For the text-containing cell, return its midpoint in [X, Y] coordinate format. 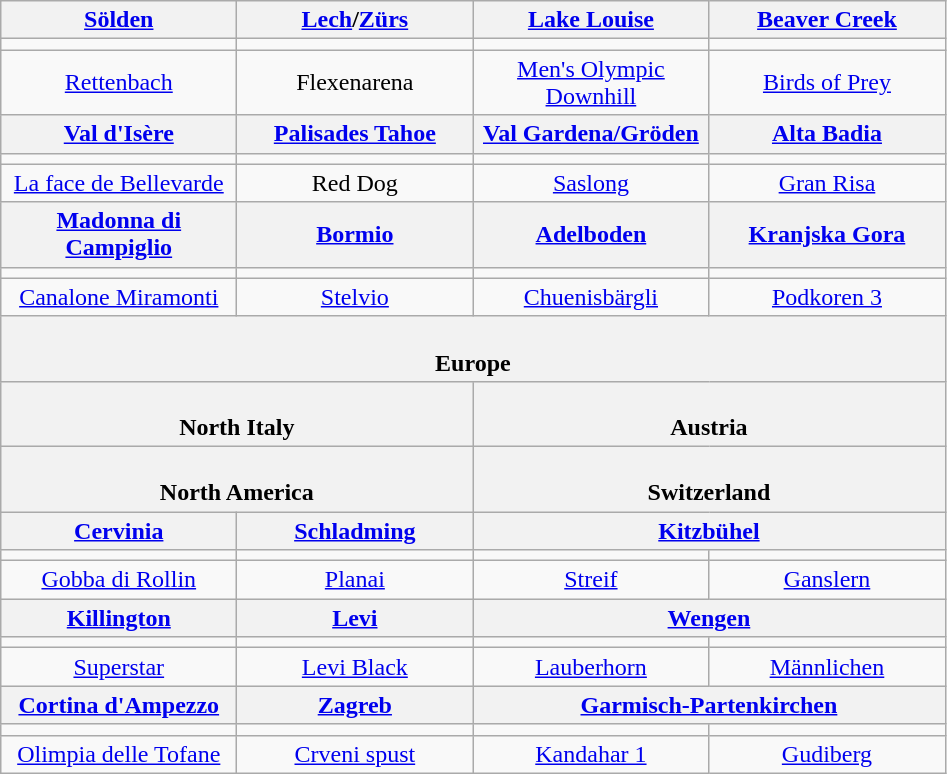
Gobba di Rollin [119, 580]
Podkoren 3 [827, 297]
Sölden [119, 20]
Gudiberg [827, 754]
Beaver Creek [827, 20]
Chuenisbärgli [591, 297]
Men's Olympic Downhill [591, 82]
Superstar [119, 667]
Ganslern [827, 580]
Schladming [355, 531]
Birds of Prey [827, 82]
Austria [709, 414]
Levi [355, 618]
Flexenarena [355, 82]
Crveni spust [355, 754]
Switzerland [709, 478]
Palisades Tahoe [355, 134]
Olimpia delle Tofane [119, 754]
Saslong [591, 183]
Val d'Isère [119, 134]
Europe [473, 348]
Rettenbach [119, 82]
Alta Badia [827, 134]
Adelboden [591, 234]
Planai [355, 580]
Madonna di Campiglio [119, 234]
Lech/Zürs [355, 20]
Gran Risa [827, 183]
Canalone Miramonti [119, 297]
Wengen [709, 618]
Männlichen [827, 667]
Killington [119, 618]
Val Gardena/Gröden [591, 134]
North America [237, 478]
North Italy [237, 414]
Red Dog [355, 183]
Zagreb [355, 705]
Stelvio [355, 297]
Kandahar 1 [591, 754]
Cervinia [119, 531]
Levi Black [355, 667]
Kranjska Gora [827, 234]
Kitzbühel [709, 531]
Garmisch-Partenkirchen [709, 705]
Streif [591, 580]
La face de Bellevarde [119, 183]
Lake Louise [591, 20]
Bormio [355, 234]
Lauberhorn [591, 667]
Cortina d'Ampezzo [119, 705]
